Capture the cell that displays the provided text and extract its [x, y] central coordinate. 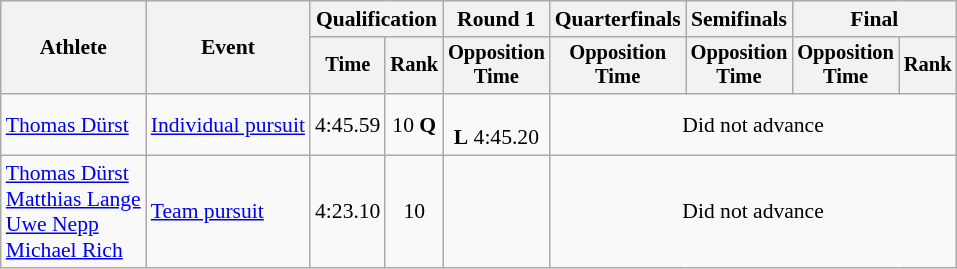
Thomas Dürst [74, 124]
Qualification [376, 19]
Thomas DürstMatthias LangeUwe NeppMichael Rich [74, 212]
Semifinals [740, 19]
4:45.59 [348, 124]
Athlete [74, 48]
Time [348, 66]
Event [228, 48]
10 Q [414, 124]
Team pursuit [228, 212]
Quarterfinals [618, 19]
4:23.10 [348, 212]
Final [874, 19]
Round 1 [496, 19]
10 [414, 212]
Individual pursuit [228, 124]
L 4:45.20 [496, 124]
